From the cell containing the given text, extract its center point as (x, y) coordinate. 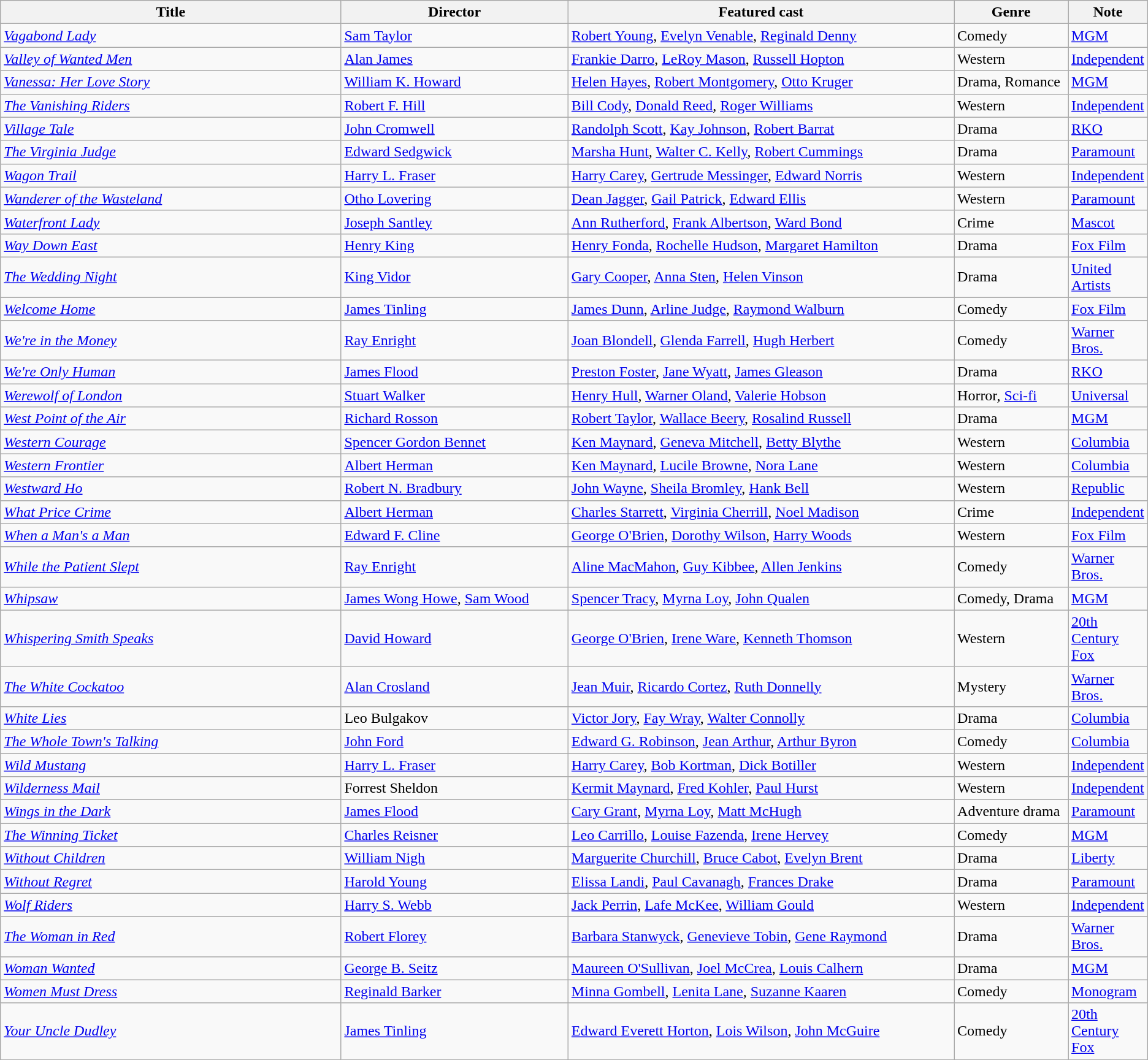
Vanessa: Her Love Story (170, 82)
Gary Cooper, Anna Sten, Helen Vinson (760, 277)
Ken Maynard, Lucile Browne, Nora Lane (760, 465)
Joseph Santley (454, 222)
Elissa Landi, Paul Cavanagh, Frances Drake (760, 882)
Edward F. Cline (454, 535)
Frankie Darro, LeRoy Mason, Russell Hopton (760, 59)
Women Must Dress (170, 991)
White Lies (170, 718)
William K. Howard (454, 82)
Wanderer of the Wasteland (170, 199)
Spencer Tracy, Myrna Loy, John Qualen (760, 598)
Director (454, 12)
The Virginia Judge (170, 152)
Wild Mustang (170, 764)
United Artists (1108, 277)
Whispering Smith Speaks (170, 638)
Adventure drama (1011, 812)
Jack Perrin, Lafe McKee, William Gould (760, 905)
The Whole Town's Talking (170, 741)
Charles Reisner (454, 835)
Genre (1011, 12)
Barbara Stanwyck, Genevieve Tobin, Gene Raymond (760, 937)
Edward G. Robinson, Jean Arthur, Arthur Byron (760, 741)
The Woman in Red (170, 937)
Way Down East (170, 245)
What Price Crime (170, 512)
Ken Maynard, Geneva Mitchell, Betty Blythe (760, 442)
George O'Brien, Dorothy Wilson, Harry Woods (760, 535)
Henry Fonda, Rochelle Hudson, Margaret Hamilton (760, 245)
Robert N. Bradbury (454, 489)
West Point of the Air (170, 419)
The White Cockatoo (170, 687)
Stuart Walker (454, 395)
Kermit Maynard, Fred Kohler, Paul Hurst (760, 788)
Cary Grant, Myrna Loy, Matt McHugh (760, 812)
Western Courage (170, 442)
Vagabond Lady (170, 36)
Waterfront Lady (170, 222)
John Ford (454, 741)
John Cromwell (454, 129)
Western Frontier (170, 465)
Alan James (454, 59)
Harry Carey, Gertrude Messinger, Edward Norris (760, 175)
Preston Foster, Jane Wyatt, James Gleason (760, 372)
Harry Carey, Bob Kortman, Dick Botiller (760, 764)
Sam Taylor (454, 36)
Westward Ho (170, 489)
Mystery (1011, 687)
King Vidor (454, 277)
Robert Young, Evelyn Venable, Reginald Denny (760, 36)
Wolf Riders (170, 905)
George O'Brien, Irene Ware, Kenneth Thomson (760, 638)
Randolph Scott, Kay Johnson, Robert Barrat (760, 129)
Harry S. Webb (454, 905)
Comedy, Drama (1011, 598)
Welcome Home (170, 308)
Maureen O'Sullivan, Joel McCrea, Louis Calhern (760, 968)
Leo Bulgakov (454, 718)
Woman Wanted (170, 968)
James Wong Howe, Sam Wood (454, 598)
Robert Taylor, Wallace Beery, Rosalind Russell (760, 419)
Jean Muir, Ricardo Cortez, Ruth Donnelly (760, 687)
Reginald Barker (454, 991)
Charles Starrett, Virginia Cherrill, Noel Madison (760, 512)
Aline MacMahon, Guy Kibbee, Allen Jenkins (760, 566)
David Howard (454, 638)
Monogram (1108, 991)
Marsha Hunt, Walter C. Kelly, Robert Cummings (760, 152)
While the Patient Slept (170, 566)
Victor Jory, Fay Wray, Walter Connolly (760, 718)
Wagon Trail (170, 175)
Without Regret (170, 882)
Valley of Wanted Men (170, 59)
Alan Crosland (454, 687)
Ann Rutherford, Frank Albertson, Ward Bond (760, 222)
Edward Everett Horton, Lois Wilson, John McGuire (760, 1031)
George B. Seitz (454, 968)
Robert F. Hill (454, 105)
Dean Jagger, Gail Patrick, Edward Ellis (760, 199)
William Nigh (454, 858)
Featured cast (760, 12)
We're Only Human (170, 372)
When a Man's a Man (170, 535)
Harold Young (454, 882)
Minna Gombell, Lenita Lane, Suzanne Kaaren (760, 991)
Forrest Sheldon (454, 788)
Wings in the Dark (170, 812)
Republic (1108, 489)
The Vanishing Riders (170, 105)
Your Uncle Dudley (170, 1031)
Wilderness Mail (170, 788)
Richard Rosson (454, 419)
Without Children (170, 858)
Bill Cody, Donald Reed, Roger Williams (760, 105)
Henry King (454, 245)
Edward Sedgwick (454, 152)
Drama, Romance (1011, 82)
Robert Florey (454, 937)
Horror, Sci-fi (1011, 395)
Leo Carrillo, Louise Fazenda, Irene Hervey (760, 835)
Werewolf of London (170, 395)
Henry Hull, Warner Oland, Valerie Hobson (760, 395)
John Wayne, Sheila Bromley, Hank Bell (760, 489)
We're in the Money (170, 341)
Spencer Gordon Bennet (454, 442)
The Winning Ticket (170, 835)
Title (170, 12)
Universal (1108, 395)
Otho Lovering (454, 199)
James Dunn, Arline Judge, Raymond Walburn (760, 308)
Liberty (1108, 858)
The Wedding Night (170, 277)
Village Tale (170, 129)
Helen Hayes, Robert Montgomery, Otto Kruger (760, 82)
Joan Blondell, Glenda Farrell, Hugh Herbert (760, 341)
Mascot (1108, 222)
Note (1108, 12)
Whipsaw (170, 598)
Marguerite Churchill, Bruce Cabot, Evelyn Brent (760, 858)
